Return the [x, y] coordinate for the center point of the cell that contains the specified text.  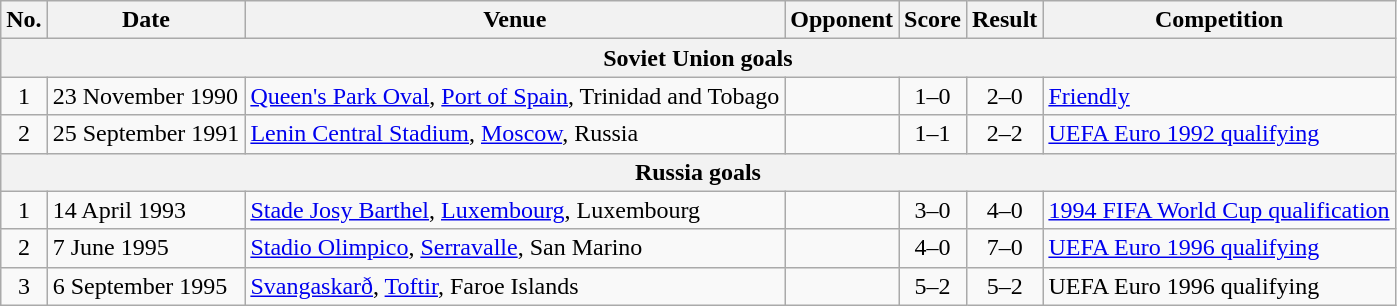
23 November 1990 [146, 96]
Date [146, 20]
No. [24, 20]
Stade Josy Barthel, Luxembourg, Luxembourg [515, 210]
7 June 1995 [146, 248]
Stadio Olimpico, Serravalle, San Marino [515, 248]
Friendly [1219, 96]
6 September 1995 [146, 286]
2–0 [1004, 96]
Venue [515, 20]
3–0 [933, 210]
Queen's Park Oval, Port of Spain, Trinidad and Tobago [515, 96]
Result [1004, 20]
Russia goals [698, 172]
7–0 [1004, 248]
1–0 [933, 96]
3 [24, 286]
2–2 [1004, 134]
1–1 [933, 134]
UEFA Euro 1992 qualifying [1219, 134]
14 April 1993 [146, 210]
Soviet Union goals [698, 58]
Opponent [842, 20]
1994 FIFA World Cup qualification [1219, 210]
Svangaskarð, Toftir, Faroe Islands [515, 286]
Score [933, 20]
25 September 1991 [146, 134]
Lenin Central Stadium, Moscow, Russia [515, 134]
Competition [1219, 20]
